Return [X, Y] of the center of cell containing provided text 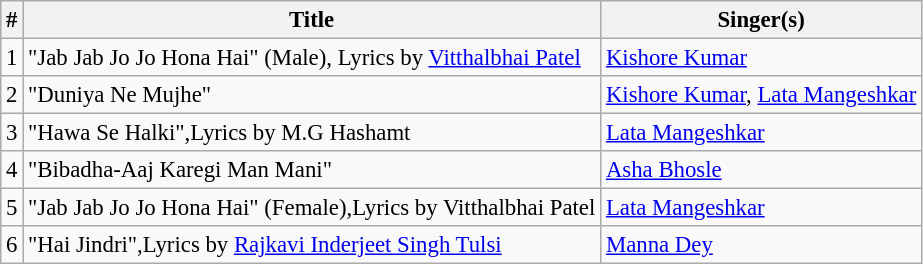
# [12, 20]
Asha Bhosle [762, 170]
4 [12, 170]
"Bibadha-Aaj Karegi Man Mani" [312, 170]
Singer(s) [762, 20]
Kishore Kumar [762, 58]
Kishore Kumar, Lata Mangeshkar [762, 95]
1 [12, 58]
"Duniya Ne Mujhe" [312, 95]
"Hai Jindri",Lyrics by Rajkavi Inderjeet Singh Tulsi [312, 245]
6 [12, 245]
Manna Dey [762, 245]
Title [312, 20]
"Jab Jab Jo Jo Hona Hai" (Female),Lyrics by Vitthalbhai Patel [312, 208]
5 [12, 208]
3 [12, 133]
"Hawa Se Halki",Lyrics by M.G Hashamt [312, 133]
2 [12, 95]
"Jab Jab Jo Jo Hona Hai" (Male), Lyrics by Vitthalbhai Patel [312, 58]
